Return (x, y) of the center of cell containing provided text 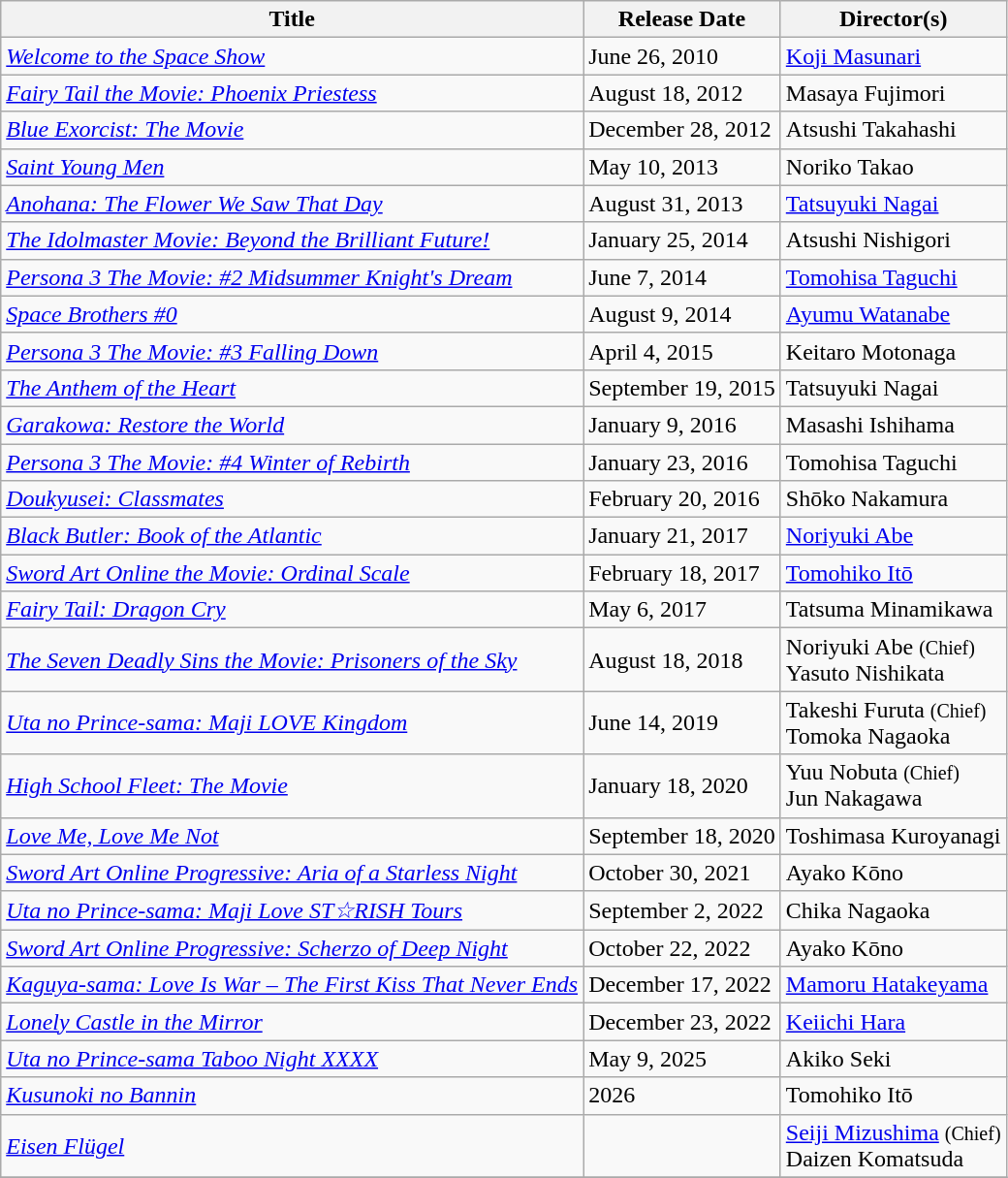
Release Date (682, 19)
Fairy Tail: Dragon Cry (293, 610)
January 18, 2020 (682, 785)
Masaya Fujimori (894, 93)
Tatsuma Minamikawa (894, 610)
Persona 3 The Movie: #3 Falling Down (293, 351)
Atsushi Nishigori (894, 240)
January 9, 2016 (682, 425)
Kaguya-sama: Love Is War – The First Kiss That Never Ends (293, 985)
Persona 3 The Movie: #4 Winter of Rebirth (293, 462)
Saint Young Men (293, 167)
Persona 3 The Movie: #2 Midsummer Knight's Dream (293, 277)
Sword Art Online the Movie: Ordinal Scale (293, 573)
December 28, 2012 (682, 130)
June 14, 2019 (682, 723)
August 31, 2013 (682, 204)
Love Me, Love Me Not (293, 836)
Doukyusei: Classmates (293, 499)
The Anthem of the Heart (293, 388)
Masashi Ishihama (894, 425)
January 21, 2017 (682, 536)
Uta no Prince-sama Taboo Night XXXX (293, 1059)
May 10, 2013 (682, 167)
Yuu Nobuta (Chief)Jun Nakagawa (894, 785)
Blue Exorcist: The Movie (293, 130)
Toshimasa Kuroyanagi (894, 836)
Akiko Seki (894, 1059)
Sword Art Online Progressive: Aria of a Starless Night (293, 873)
Garakowa: Restore the World (293, 425)
Atsushi Takahashi (894, 130)
Welcome to the Space Show (293, 56)
Kusunoki no Bannin (293, 1096)
Ayumu Watanabe (894, 314)
Shōko Nakamura (894, 499)
October 22, 2022 (682, 948)
Fairy Tail the Movie: Phoenix Priestess (293, 93)
Mamoru Hatakeyama (894, 985)
January 25, 2014 (682, 240)
Noriko Takao (894, 167)
Black Butler: Book of the Atlantic (293, 536)
February 20, 2016 (682, 499)
September 2, 2022 (682, 910)
Seiji Mizushima (Chief)Daizen Komatsuda (894, 1146)
Lonely Castle in the Mirror (293, 1022)
January 23, 2016 (682, 462)
Noriyuki Abe (Chief)Yasuto Nishikata (894, 659)
Eisen Flügel (293, 1146)
December 17, 2022 (682, 985)
Chika Nagaoka (894, 910)
October 30, 2021 (682, 873)
April 4, 2015 (682, 351)
High School Fleet: The Movie (293, 785)
Space Brothers #0 (293, 314)
Anohana: The Flower We Saw That Day (293, 204)
December 23, 2022 (682, 1022)
The Idolmaster Movie: Beyond the Brilliant Future! (293, 240)
June 26, 2010 (682, 56)
February 18, 2017 (682, 573)
Uta no Prince-sama: Maji LOVE Kingdom (293, 723)
Noriyuki Abe (894, 536)
June 7, 2014 (682, 277)
Keitaro Motonaga (894, 351)
Director(s) (894, 19)
Title (293, 19)
September 18, 2020 (682, 836)
August 9, 2014 (682, 314)
May 9, 2025 (682, 1059)
Takeshi Furuta (Chief)Tomoka Nagaoka (894, 723)
Sword Art Online Progressive: Scherzo of Deep Night (293, 948)
August 18, 2018 (682, 659)
2026 (682, 1096)
May 6, 2017 (682, 610)
The Seven Deadly Sins the Movie: Prisoners of the Sky (293, 659)
Keiichi Hara (894, 1022)
Koji Masunari (894, 56)
Uta no Prince-sama: Maji Love ST☆RISH Tours (293, 910)
August 18, 2012 (682, 93)
September 19, 2015 (682, 388)
